Scan for the cell matching the given text and deliver its [X, Y] coordinate at center. 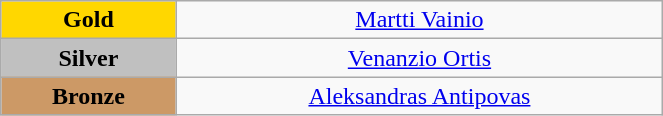
Bronze [88, 96]
Gold [88, 20]
Martti Vainio [420, 20]
Aleksandras Antipovas [420, 96]
Venanzio Ortis [420, 58]
Silver [88, 58]
